From the cell containing the given text, extract its center point as (X, Y) coordinate. 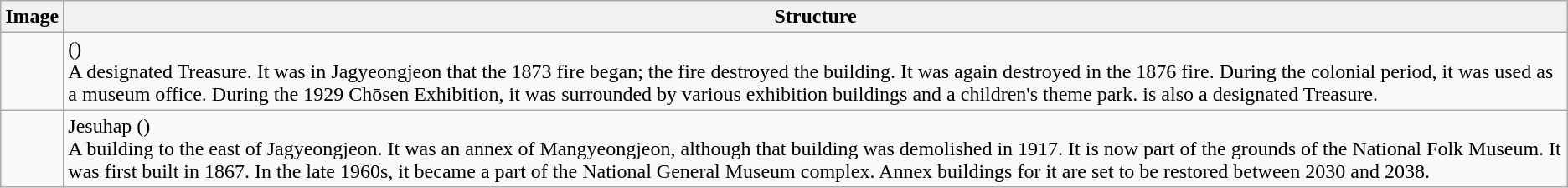
Structure (816, 17)
Image (32, 17)
